Extract the [X, Y] coordinate from the center of the cell holding the provided text.  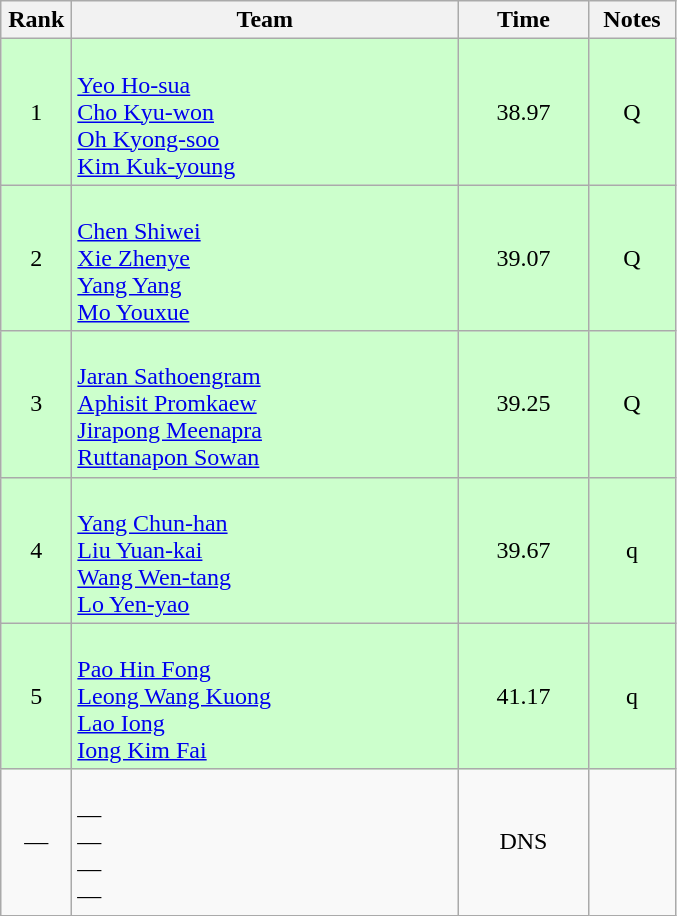
Team [265, 20]
2 [36, 258]
DNS [524, 842]
5 [36, 696]
Pao Hin FongLeong Wang KuongLao IongIong Kim Fai [265, 696]
Yeo Ho-suaCho Kyu-wonOh Kyong-sooKim Kuk-young [265, 112]
4 [36, 550]
Jaran SathoengramAphisit PromkaewJirapong MeenapraRuttanapon Sowan [265, 404]
41.17 [524, 696]
39.25 [524, 404]
Rank [36, 20]
Yang Chun-hanLiu Yuan-kaiWang Wen-tangLo Yen-yao [265, 550]
39.07 [524, 258]
———— [265, 842]
— [36, 842]
Notes [632, 20]
1 [36, 112]
38.97 [524, 112]
Chen ShiweiXie ZhenyeYang YangMo Youxue [265, 258]
Time [524, 20]
39.67 [524, 550]
3 [36, 404]
